Determine the [X, Y] coordinate at the center of the cell enclosing the given text.  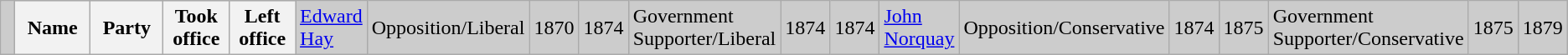
Opposition/Conservative [1064, 28]
Government Supporter/Conservative [1369, 28]
Party [127, 28]
1870 [554, 28]
Government Supporter/Liberal [704, 28]
Name [53, 28]
Took office [196, 28]
Opposition/Liberal [448, 28]
1879 [1543, 28]
Left office [263, 28]
Edward Hay [332, 28]
John Norquay [920, 28]
